Pinpoint the cell where the given text exists, returning its (X, Y) midpoint coordinate. 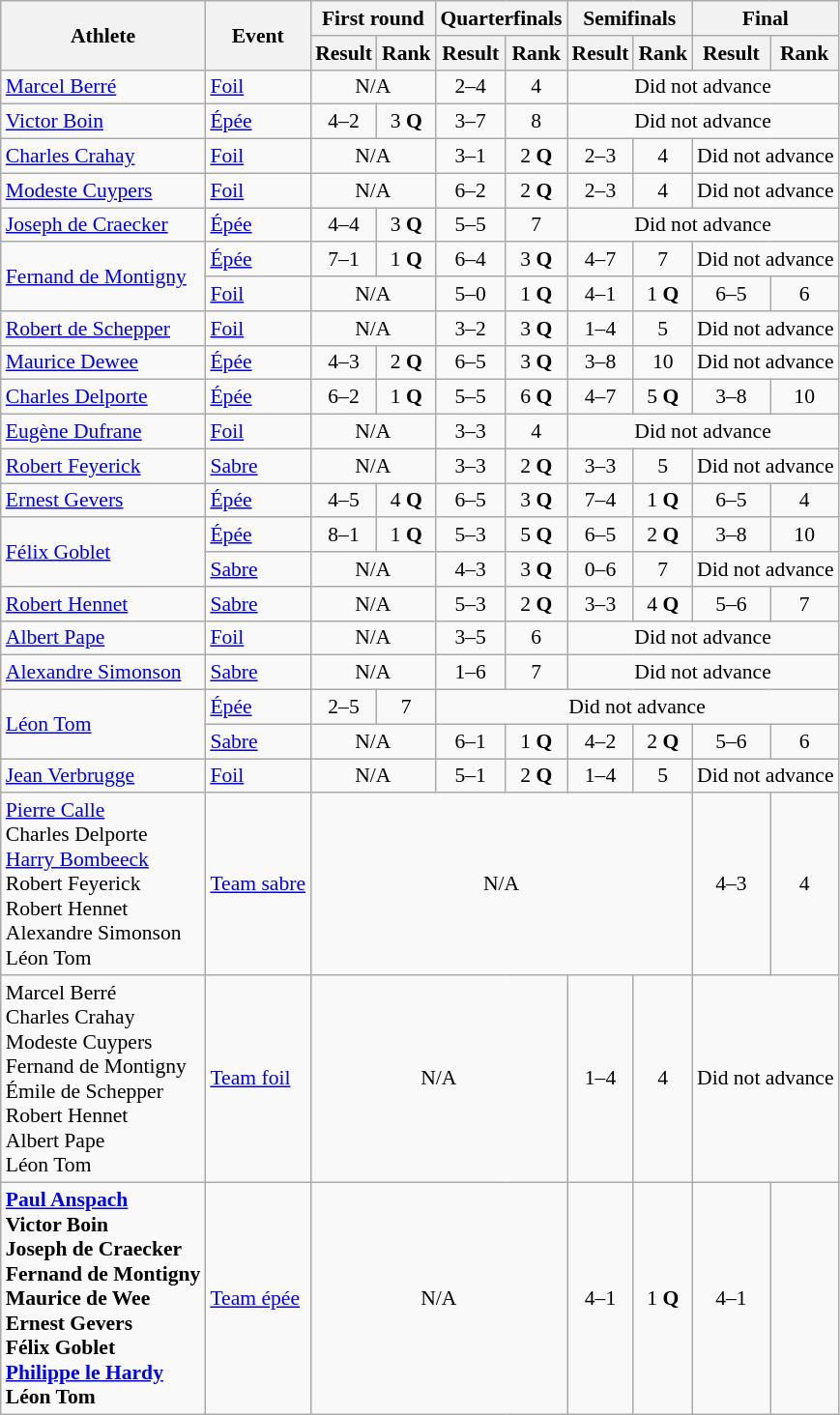
7–4 (601, 501)
First round (373, 18)
1–6 (471, 673)
Léon Tom (103, 725)
5–0 (471, 294)
Team sabre (257, 885)
4–5 (344, 501)
2–4 (471, 87)
Athlete (103, 35)
6–4 (471, 260)
6–1 (471, 741)
3–5 (471, 638)
Marcel Berré (103, 87)
Robert Feyerick (103, 466)
8 (536, 122)
Charles Delporte (103, 397)
4–4 (344, 225)
5–1 (471, 776)
Quarterfinals (502, 18)
Paul Anspach Victor Boin Joseph de Craecker Fernand de Montigny Maurice de Wee Ernest Gevers Félix Goblet Philippe le Hardy Léon Tom (103, 1298)
Jean Verbrugge (103, 776)
Team foil (257, 1079)
Semifinals (630, 18)
Eugène Dufrane (103, 432)
Robert Hennet (103, 604)
7–1 (344, 260)
3–2 (471, 329)
Modeste Cuypers (103, 190)
Marcel Berré Charles Crahay Modeste Cuypers Fernand de Montigny Émile de Schepper Robert Hennet Albert Pape Léon Tom (103, 1079)
3–7 (471, 122)
Team épée (257, 1298)
Joseph de Craecker (103, 225)
Ernest Gevers (103, 501)
Robert de Schepper (103, 329)
Charles Crahay (103, 157)
0–6 (601, 569)
Fernand de Montigny (103, 276)
Alexandre Simonson (103, 673)
2–5 (344, 707)
Victor Boin (103, 122)
Event (257, 35)
Albert Pape (103, 638)
Final (766, 18)
Félix Goblet (103, 553)
Maurice Dewee (103, 362)
3–1 (471, 157)
8–1 (344, 535)
Pierre Calle Charles Delporte Harry Bombeeck Robert Feyerick Robert Hennet Alexandre Simonson Léon Tom (103, 885)
6 Q (536, 397)
